Scan for the cell matching the given text and deliver its (X, Y) coordinate at center. 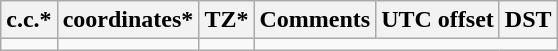
c.c.* (29, 20)
TZ* (226, 20)
coordinates* (128, 20)
UTC offset (438, 20)
DST (528, 20)
Comments (315, 20)
